Identify which cell holds the provided text, then report its [x, y] central coordinate. 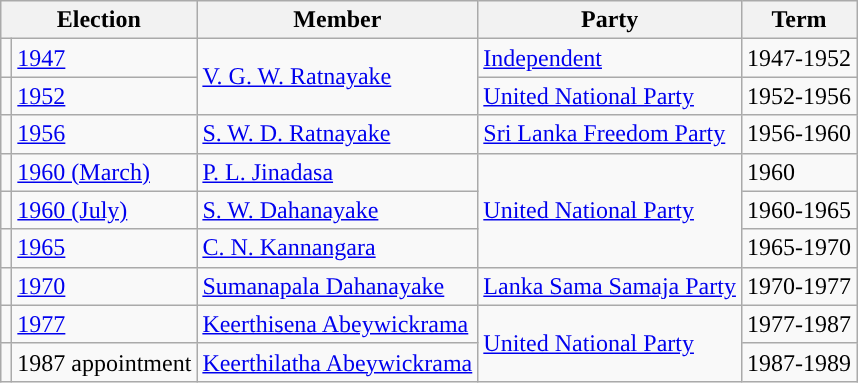
Election [99, 20]
1952-1956 [798, 96]
S. W. D. Ratnayake [338, 134]
1987-1989 [798, 362]
Lanka Sama Samaja Party [610, 286]
Keerthilatha Abeywickrama [338, 362]
V. G. W. Ratnayake [338, 77]
1977-1987 [798, 324]
1965-1970 [798, 248]
1956-1960 [798, 134]
Party [610, 20]
1970-1977 [798, 286]
1960 (March) [104, 172]
Term [798, 20]
Member [338, 20]
C. N. Kannangara [338, 248]
Sumanapala Dahanayake [338, 286]
Independent [610, 58]
1977 [104, 324]
1956 [104, 134]
1952 [104, 96]
P. L. Jinadasa [338, 172]
1947-1952 [798, 58]
1965 [104, 248]
1987 appointment [104, 362]
1960 [798, 172]
1947 [104, 58]
S. W. Dahanayake [338, 210]
1960 (July) [104, 210]
Sri Lanka Freedom Party [610, 134]
1960-1965 [798, 210]
Keerthisena Abeywickrama [338, 324]
1970 [104, 286]
